Capture the cell that displays the provided text and extract its (X, Y) central coordinate. 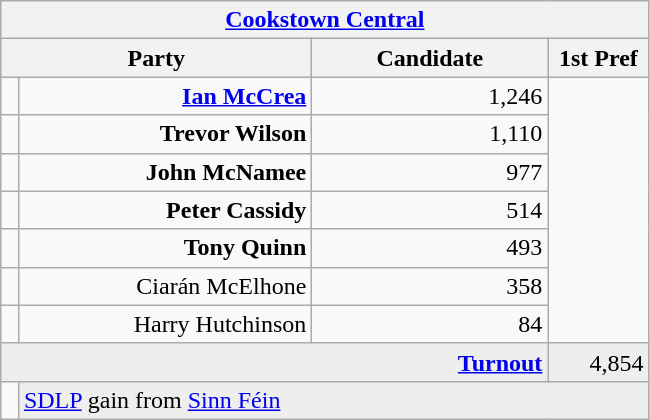
Harry Hutchinson (164, 324)
Cookstown Central (325, 20)
John McNamee (164, 172)
Ian McCrea (164, 96)
SDLP gain from Sinn Féin (334, 400)
1,110 (430, 134)
493 (430, 248)
Turnout (274, 362)
514 (430, 210)
Peter Cassidy (164, 210)
4,854 (598, 362)
Trevor Wilson (164, 134)
358 (430, 286)
Tony Quinn (164, 248)
84 (430, 324)
Party (156, 58)
Ciarán McElhone (164, 286)
977 (430, 172)
Candidate (430, 58)
1,246 (430, 96)
1st Pref (598, 58)
